Locate the cell with the specified text and output its (X, Y) center coordinate. 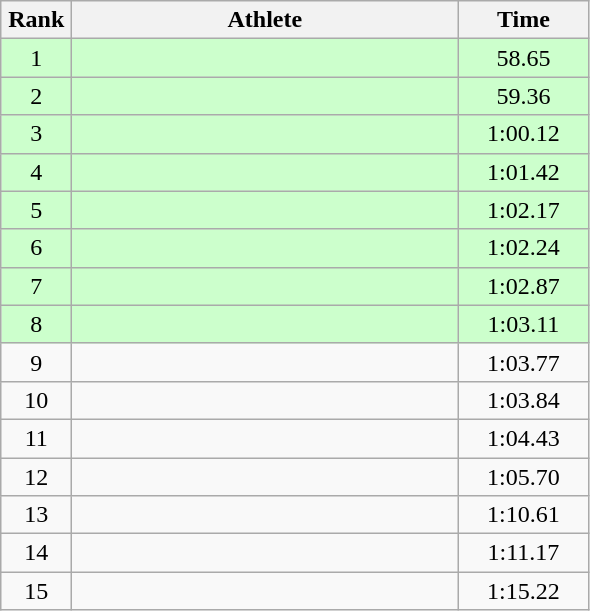
6 (36, 248)
1:04.43 (524, 438)
Athlete (265, 20)
2 (36, 96)
3 (36, 134)
1:03.11 (524, 324)
11 (36, 438)
1:01.42 (524, 172)
7 (36, 286)
1:02.17 (524, 210)
1:15.22 (524, 591)
14 (36, 553)
10 (36, 400)
1:03.84 (524, 400)
59.36 (524, 96)
1:03.77 (524, 362)
1:02.87 (524, 286)
1:11.17 (524, 553)
58.65 (524, 58)
4 (36, 172)
8 (36, 324)
13 (36, 515)
9 (36, 362)
12 (36, 477)
Time (524, 20)
Rank (36, 20)
1:05.70 (524, 477)
1:10.61 (524, 515)
15 (36, 591)
1:02.24 (524, 248)
5 (36, 210)
1:00.12 (524, 134)
1 (36, 58)
